Locate the cell with the specified text and output its (X, Y) center coordinate. 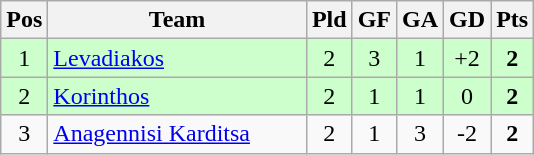
Korinthos (178, 96)
Anagennisi Karditsa (178, 134)
0 (468, 96)
+2 (468, 58)
Pts (512, 20)
Pld (329, 20)
Pos (24, 20)
Team (178, 20)
GF (374, 20)
GA (420, 20)
GD (468, 20)
-2 (468, 134)
Levadiakos (178, 58)
